Provide the (X, Y) coordinate of the cell's center where the given text is located.  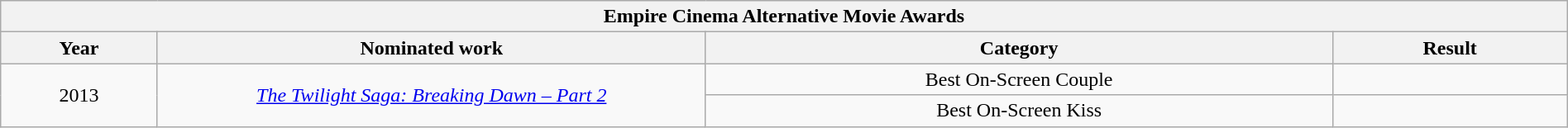
Result (1450, 48)
The Twilight Saga: Breaking Dawn – Part 2 (432, 95)
Year (79, 48)
Empire Cinema Alternative Movie Awards (784, 17)
Best On-Screen Couple (1019, 79)
Nominated work (432, 48)
2013 (79, 95)
Best On-Screen Kiss (1019, 111)
Category (1019, 48)
